Locate the cell with the specified text and output its (X, Y) center coordinate. 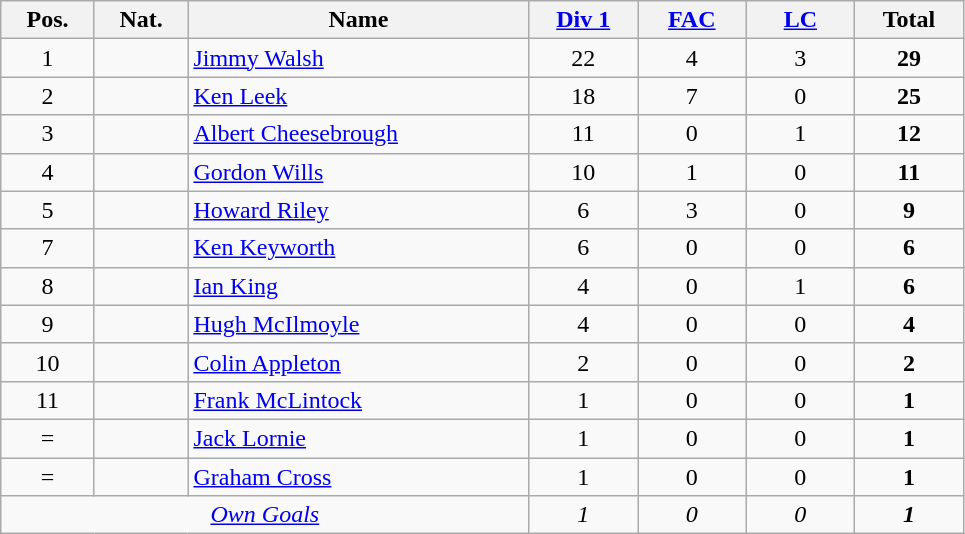
Own Goals (265, 515)
Ken Keyworth (358, 248)
Albert Cheesebrough (358, 134)
FAC (692, 20)
Jack Lornie (358, 438)
18 (584, 96)
Name (358, 20)
29 (910, 58)
Ken Leek (358, 96)
Howard Riley (358, 210)
Colin Appleton (358, 362)
Graham Cross (358, 477)
Total (910, 20)
Div 1 (584, 20)
Jimmy Walsh (358, 58)
Frank McLintock (358, 400)
LC (800, 20)
12 (910, 134)
Ian King (358, 286)
8 (48, 286)
Nat. (141, 20)
25 (910, 96)
Gordon Wills (358, 172)
22 (584, 58)
Pos. (48, 20)
Hugh McIlmoyle (358, 324)
5 (48, 210)
